Identify which cell holds the provided text, then report its [x, y] central coordinate. 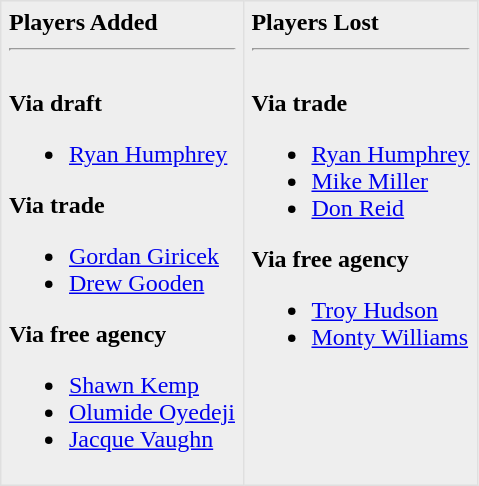
Players Lost Via tradeRyan HumphreyMike MillerDon ReidVia free agencyTroy HudsonMonty Williams [360, 243]
Players Added Via draftRyan HumphreyVia tradeGordan GiricekDrew GoodenVia free agencyShawn KempOlumide OyedejiJacque Vaughn [122, 243]
